Output the [X, Y] coordinate of the center of the cell containing the given text.  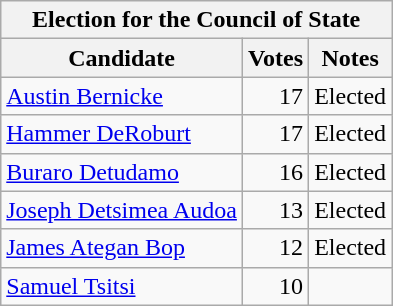
13 [275, 210]
Joseph Detsimea Audoa [122, 210]
Austin Bernicke [122, 96]
Votes [275, 58]
James Ategan Bop [122, 248]
Hammer DeRoburt [122, 134]
Notes [350, 58]
10 [275, 286]
Candidate [122, 58]
16 [275, 172]
12 [275, 248]
Buraro Detudamo [122, 172]
Samuel Tsitsi [122, 286]
Election for the Council of State [196, 20]
